Extract the [x, y] coordinate from the center of the cell holding the provided text.  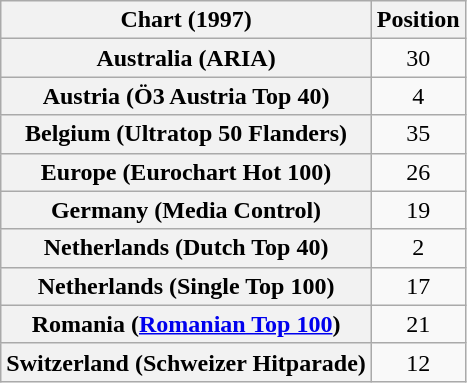
Netherlands (Dutch Top 40) [186, 248]
Netherlands (Single Top 100) [186, 286]
Belgium (Ultratop 50 Flanders) [186, 134]
Switzerland (Schweizer Hitparade) [186, 362]
17 [418, 286]
26 [418, 172]
4 [418, 96]
Chart (1997) [186, 20]
21 [418, 324]
Germany (Media Control) [186, 210]
Position [418, 20]
Europe (Eurochart Hot 100) [186, 172]
30 [418, 58]
Australia (ARIA) [186, 58]
2 [418, 248]
Romania (Romanian Top 100) [186, 324]
19 [418, 210]
Austria (Ö3 Austria Top 40) [186, 96]
35 [418, 134]
12 [418, 362]
